Locate the cell with the specified text and output its (X, Y) center coordinate. 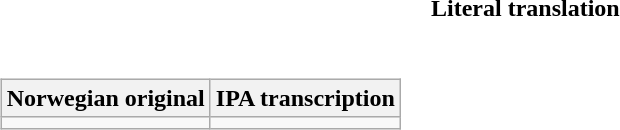
Norwegian original (106, 98)
IPA transcription (305, 98)
